For the text-containing cell, return its midpoint in (X, Y) coordinate format. 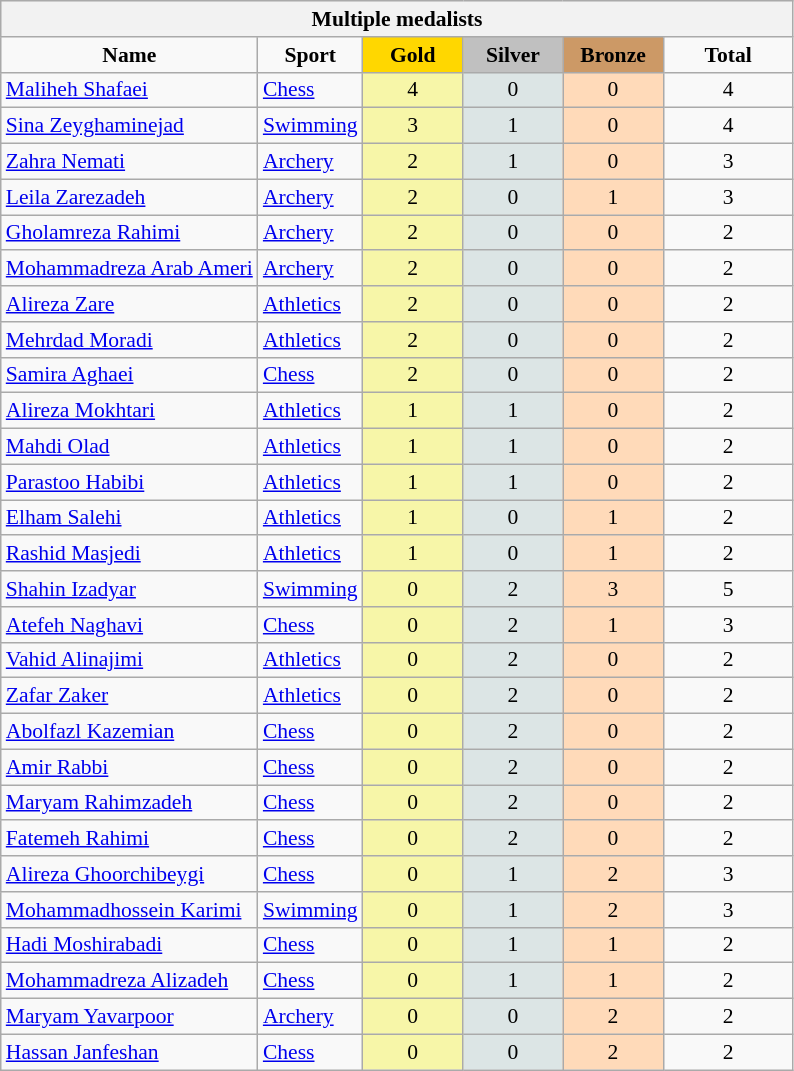
Zahra Nemati (130, 162)
Total (728, 55)
Vahid Alinajimi (130, 660)
Rashid Masjedi (130, 554)
Gold (413, 55)
Elham Salehi (130, 518)
Atefeh Naghavi (130, 625)
Alireza Zare (130, 304)
Shahin Izadyar (130, 589)
Mohammadreza Alizadeh (130, 981)
Sport (310, 55)
Bronze (613, 55)
Name (130, 55)
Zafar Zaker (130, 696)
Parastoo Habibi (130, 482)
5 (728, 589)
Silver (513, 55)
Gholamreza Rahimi (130, 233)
Alireza Mokhtari (130, 411)
Abolfazl Kazemian (130, 732)
Fatemeh Rahimi (130, 839)
Mehrdad Moradi (130, 340)
Mohammadhossein Karimi (130, 910)
Hadi Moshirabadi (130, 945)
Sina Zeyghaminejad (130, 126)
Samira Aghaei (130, 375)
Maliheh Shafaei (130, 90)
Amir Rabbi (130, 767)
Mohammadreza Arab Ameri (130, 269)
Mahdi Olad (130, 447)
Maryam Rahimzadeh (130, 803)
Multiple medalists (397, 19)
Alireza Ghoorchibeygi (130, 874)
Maryam Yavarpoor (130, 1017)
Hassan Janfeshan (130, 1052)
Leila Zarezadeh (130, 197)
